Determine the (X, Y) coordinate at the center of the cell enclosing the given text.  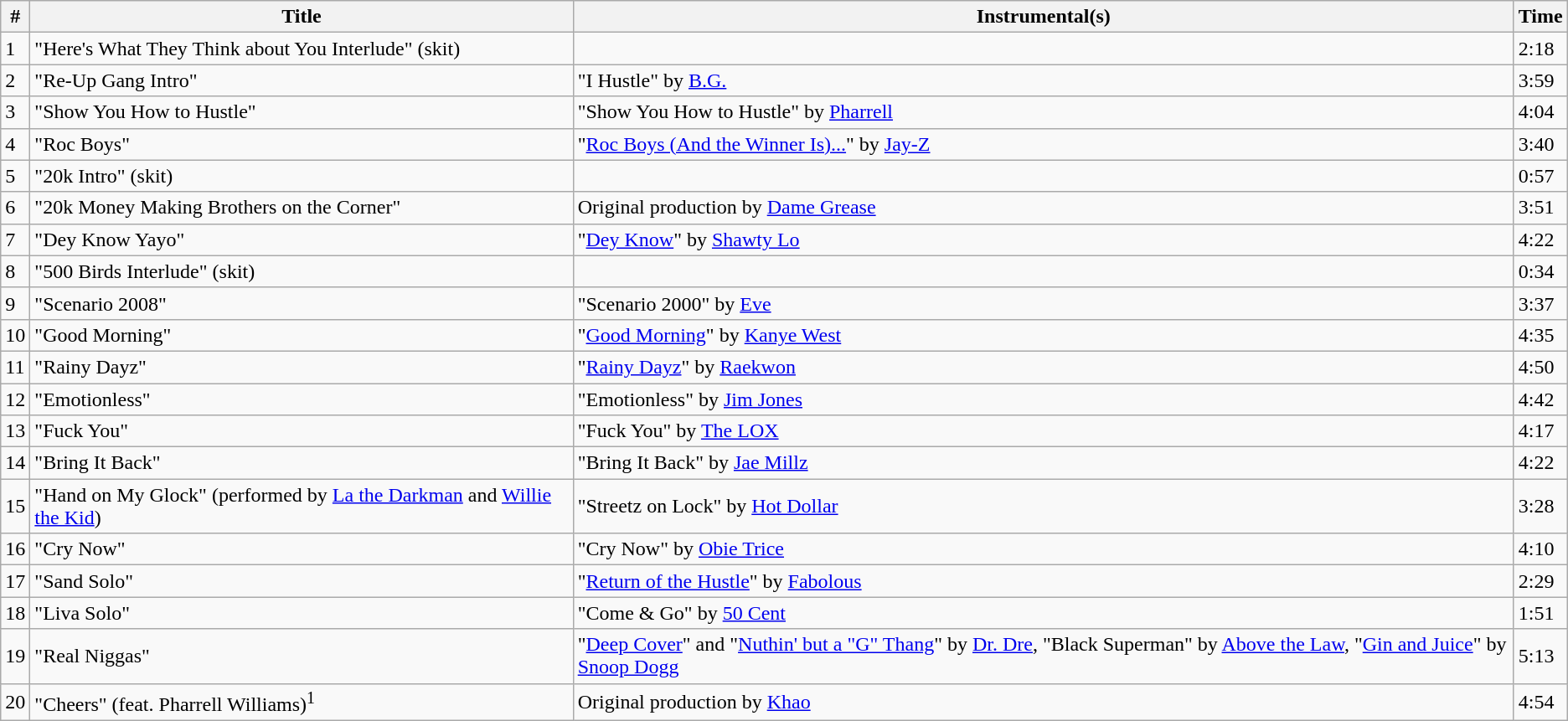
"Cry Now" by Obie Trice (1044, 549)
17 (15, 581)
3:28 (1540, 506)
15 (15, 506)
"Hand on My Glock" (performed by La the Darkman and Willie the Kid) (302, 506)
"Return of the Hustle" by Fabolous (1044, 581)
"I Hustle" by B.G. (1044, 80)
14 (15, 463)
11 (15, 367)
"Re-Up Gang Intro" (302, 80)
"Bring It Back" (302, 463)
7 (15, 239)
"Fuck You" by The LOX (1044, 431)
"Good Morning" by Kanye West (1044, 335)
4 (15, 144)
Title (302, 17)
"Streetz on Lock" by Hot Dollar (1044, 506)
4:50 (1540, 367)
Original production by Khao (1044, 702)
5 (15, 176)
5:13 (1540, 657)
"20k Intro" (skit) (302, 176)
Instrumental(s) (1044, 17)
"500 Birds Interlude" (skit) (302, 271)
"Cheers" (feat. Pharrell Williams)1 (302, 702)
"Liva Solo" (302, 613)
9 (15, 303)
4:42 (1540, 399)
"Cry Now" (302, 549)
3:51 (1540, 208)
"Bring It Back" by Jae Millz (1044, 463)
4:17 (1540, 431)
"Come & Go" by 50 Cent (1044, 613)
8 (15, 271)
"Rainy Dayz" by Raekwon (1044, 367)
"20k Money Making Brothers on the Corner" (302, 208)
16 (15, 549)
"Roc Boys" (302, 144)
"Roc Boys (And the Winner Is)..." by Jay-Z (1044, 144)
1:51 (1540, 613)
"Good Morning" (302, 335)
19 (15, 657)
"Fuck You" (302, 431)
"Dey Know Yayo" (302, 239)
Time (1540, 17)
2 (15, 80)
4:10 (1540, 549)
Original production by Dame Grease (1044, 208)
# (15, 17)
0:34 (1540, 271)
4:54 (1540, 702)
"Show You How to Hustle" (302, 112)
3:40 (1540, 144)
3:37 (1540, 303)
"Deep Cover" and "Nuthin' but a "G" Thang" by Dr. Dre, "Black Superman" by Above the Law, "Gin and Juice" by Snoop Dogg (1044, 657)
"Dey Know" by Shawty Lo (1044, 239)
18 (15, 613)
4:35 (1540, 335)
3 (15, 112)
"Sand Solo" (302, 581)
20 (15, 702)
"Scenario 2000" by Eve (1044, 303)
1 (15, 49)
"Rainy Dayz" (302, 367)
"Emotionless" by Jim Jones (1044, 399)
3:59 (1540, 80)
"Here's What They Think about You Interlude" (skit) (302, 49)
12 (15, 399)
10 (15, 335)
2:18 (1540, 49)
"Show You How to Hustle" by Pharrell (1044, 112)
0:57 (1540, 176)
6 (15, 208)
"Emotionless" (302, 399)
2:29 (1540, 581)
"Real Niggas" (302, 657)
4:04 (1540, 112)
13 (15, 431)
"Scenario 2008" (302, 303)
